Scan for the cell matching the given text and deliver its (X, Y) coordinate at center. 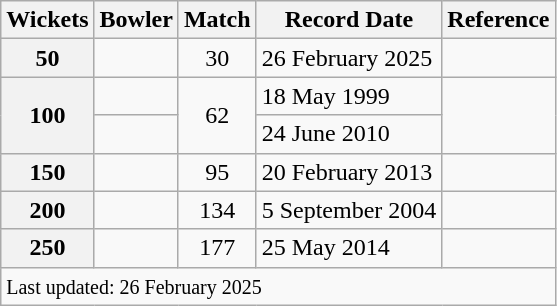
200 (48, 210)
5 September 2004 (349, 210)
20 February 2013 (349, 172)
Record Date (349, 20)
100 (48, 115)
26 February 2025 (349, 58)
134 (217, 210)
Bowler (136, 20)
Reference (498, 20)
30 (217, 58)
177 (217, 248)
24 June 2010 (349, 134)
62 (217, 115)
95 (217, 172)
Last updated: 26 February 2025 (278, 286)
25 May 2014 (349, 248)
Match (217, 20)
50 (48, 58)
Wickets (48, 20)
250 (48, 248)
150 (48, 172)
18 May 1999 (349, 96)
